Pinpoint the cell where the given text exists, returning its [x, y] midpoint coordinate. 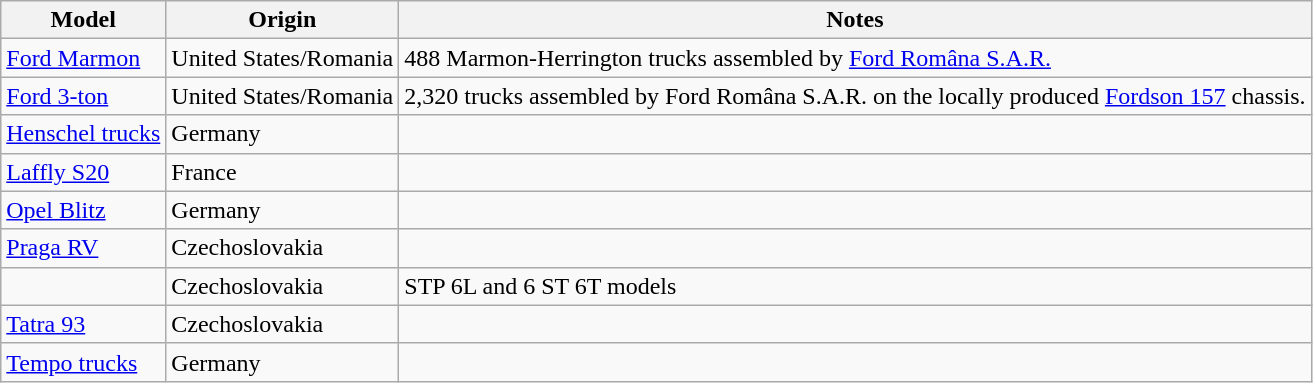
2,320 trucks assembled by Ford Româna S.A.R. on the locally produced Fordson 157 chassis. [855, 96]
Praga RV [84, 248]
488 Marmon-Herrington trucks assembled by Ford Româna S.A.R. [855, 58]
Tempo trucks [84, 362]
Tatra 93 [84, 324]
Model [84, 20]
Henschel trucks [84, 134]
Ford 3-ton [84, 96]
STP 6L and 6 ST 6T models [855, 286]
Opel Blitz [84, 210]
Laffly S20 [84, 172]
Origin [282, 20]
Ford Marmon [84, 58]
France [282, 172]
Notes [855, 20]
